From the cell containing the given text, extract its center point as (x, y) coordinate. 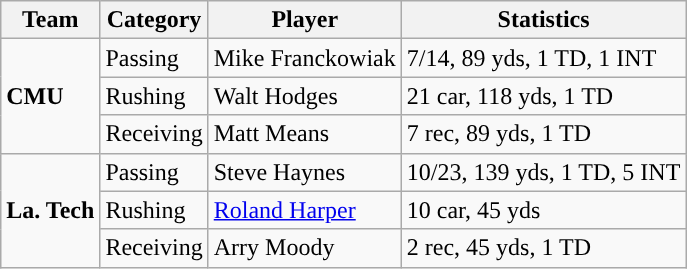
2 rec, 45 yds, 1 TD (544, 248)
Player (304, 20)
Category (154, 20)
Arry Moody (304, 248)
21 car, 118 yds, 1 TD (544, 96)
CMU (50, 96)
Steve Haynes (304, 172)
La. Tech (50, 210)
Walt Hodges (304, 96)
7/14, 89 yds, 1 TD, 1 INT (544, 58)
Roland Harper (304, 210)
10/23, 139 yds, 1 TD, 5 INT (544, 172)
Matt Means (304, 134)
Team (50, 20)
7 rec, 89 yds, 1 TD (544, 134)
Statistics (544, 20)
Mike Franckowiak (304, 58)
10 car, 45 yds (544, 210)
